Capture the cell that displays the provided text and extract its (x, y) central coordinate. 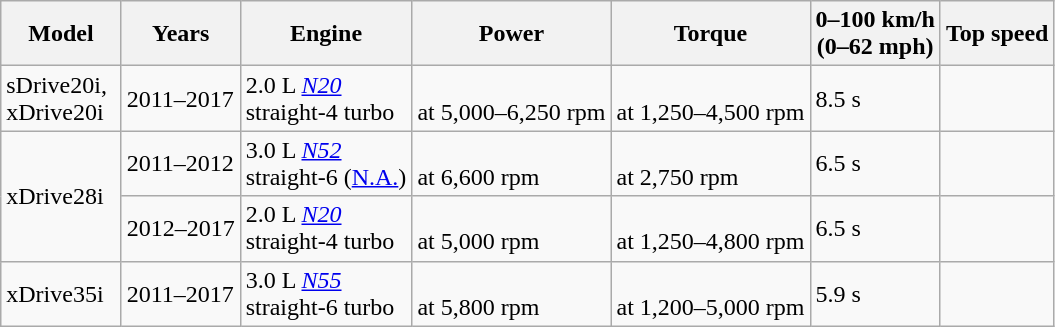
at 2,750 rpm (710, 164)
Engine (326, 34)
at 5,000–6,250 rpm (512, 98)
at 6,600 rpm (512, 164)
at 5,000 rpm (512, 228)
2012–2017 (180, 228)
at 5,800 rpm (512, 294)
xDrive35i (61, 294)
5.9 s (875, 294)
Power (512, 34)
Torque (710, 34)
Model (61, 34)
3.0 L N52 straight-6 (N.A.) (326, 164)
Top speed (997, 34)
at 1,250–4,800 rpm (710, 228)
sDrive20i, xDrive20i (61, 98)
0–100 km/h (0–62 mph) (875, 34)
8.5 s (875, 98)
at 1,200–5,000 rpm (710, 294)
3.0 L N55 straight-6 turbo (326, 294)
2011–2012 (180, 164)
Years (180, 34)
at 1,250–4,500 rpm (710, 98)
xDrive28i (61, 196)
